Detect which cell encompasses the target text, then output its [X, Y] center coordinate. 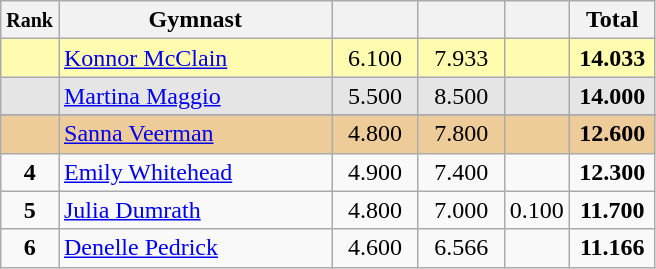
4.600 [375, 248]
Sanna Veerman [195, 134]
7.933 [461, 58]
4 [30, 172]
11.700 [612, 210]
4.900 [375, 172]
14.000 [612, 96]
Denelle Pedrick [195, 248]
Total [612, 20]
6 [30, 248]
Emily Whitehead [195, 172]
0.100 [536, 210]
Julia Dumrath [195, 210]
7.800 [461, 134]
5.500 [375, 96]
6.100 [375, 58]
Konnor McClain [195, 58]
Gymnast [195, 20]
6.566 [461, 248]
12.600 [612, 134]
11.166 [612, 248]
12.300 [612, 172]
5 [30, 210]
Rank [30, 20]
7.000 [461, 210]
8.500 [461, 96]
Martina Maggio [195, 96]
7.400 [461, 172]
14.033 [612, 58]
